Detect which cell encompasses the target text, then output its [X, Y] center coordinate. 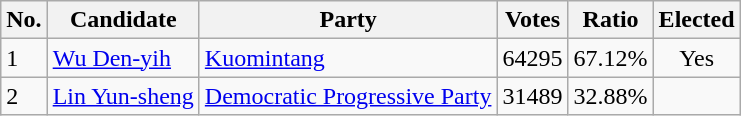
Elected [696, 20]
Votes [532, 20]
Wu Den-yih [123, 58]
Ratio [610, 20]
Party [348, 20]
31489 [532, 96]
2 [24, 96]
Lin Yun-sheng [123, 96]
Yes [696, 58]
Democratic Progressive Party [348, 96]
67.12% [610, 58]
32.88% [610, 96]
1 [24, 58]
Candidate [123, 20]
No. [24, 20]
64295 [532, 58]
Kuomintang [348, 58]
